Determine the [x, y] coordinate at the center of the cell enclosing the given text.  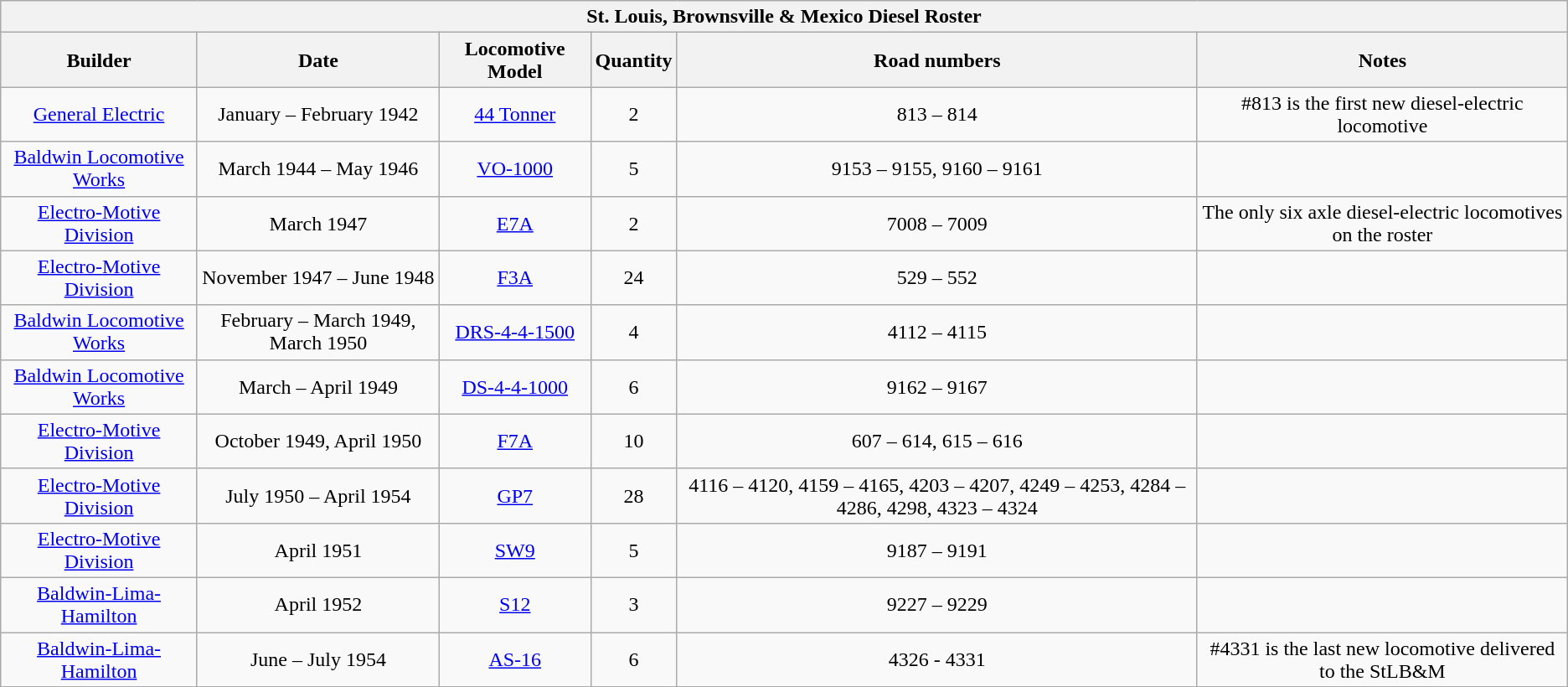
VO-1000 [514, 169]
#4331 is the last new locomotive delivered to the StLB&M [1382, 659]
Road numbers [936, 60]
S12 [514, 605]
February – March 1949, March 1950 [318, 332]
10 [633, 441]
March – April 1949 [318, 387]
DRS-4-4-1500 [514, 332]
Builder [99, 60]
529 – 552 [936, 278]
SW9 [514, 550]
4 [633, 332]
April 1951 [318, 550]
Quantity [633, 60]
9153 – 9155, 9160 – 9161 [936, 169]
813 – 814 [936, 114]
GP7 [514, 496]
3 [633, 605]
April 1952 [318, 605]
#813 is the first new diesel-electric locomotive [1382, 114]
July 1950 – April 1954 [318, 496]
4116 – 4120, 4159 – 4165, 4203 – 4207, 4249 – 4253, 4284 – 4286, 4298, 4323 – 4324 [936, 496]
June – July 1954 [318, 659]
4112 – 4115 [936, 332]
9162 – 9167 [936, 387]
44 Tonner [514, 114]
Notes [1382, 60]
DS-4-4-1000 [514, 387]
4326 - 4331 [936, 659]
January – February 1942 [318, 114]
24 [633, 278]
F7A [514, 441]
AS-16 [514, 659]
9187 – 9191 [936, 550]
Locomotive Model [514, 60]
October 1949, April 1950 [318, 441]
E7A [514, 223]
9227 – 9229 [936, 605]
Date [318, 60]
607 – 614, 615 – 616 [936, 441]
The only six axle diesel-electric locomotives on the roster [1382, 223]
St. Louis, Brownsville & Mexico Diesel Roster [784, 17]
March 1944 – May 1946 [318, 169]
28 [633, 496]
General Electric [99, 114]
March 1947 [318, 223]
F3A [514, 278]
November 1947 – June 1948 [318, 278]
7008 – 7009 [936, 223]
